Pinpoint the cell where the given text exists, returning its (x, y) midpoint coordinate. 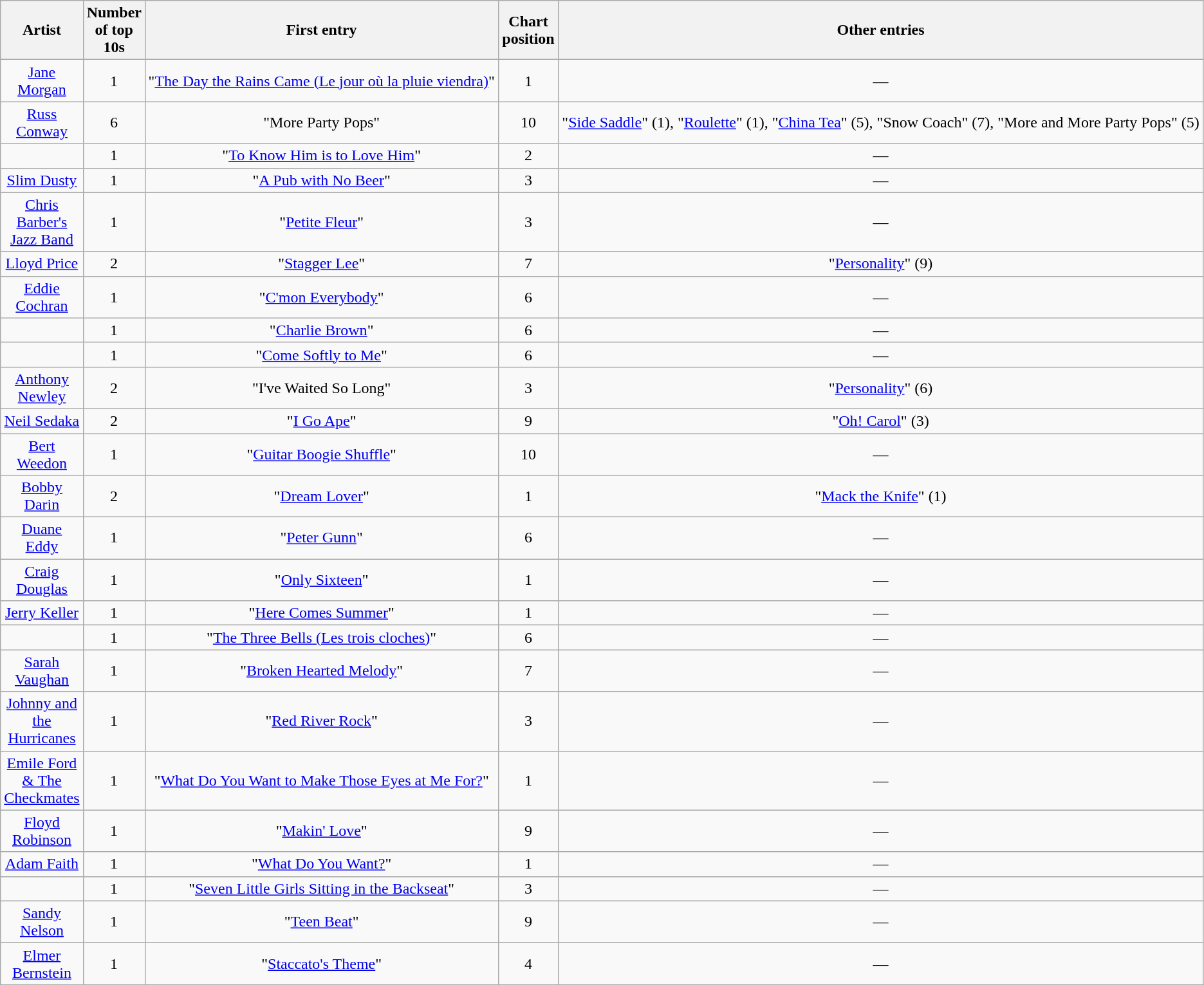
"The Three Bells (Les trois cloches)" (322, 638)
"Broken Hearted Melody" (322, 670)
"C'mon Everybody" (322, 297)
Artist (42, 30)
"What Do You Want to Make Those Eyes at Me For?" (322, 780)
Duane Eddy (42, 538)
Emile Ford & The Checkmates (42, 780)
Bert Weedon (42, 454)
First entry (322, 30)
Sandy Nelson (42, 921)
"Personality" (6) (880, 387)
4 (528, 964)
Eddie Cochran (42, 297)
Elmer Bernstein (42, 964)
Adam Faith (42, 864)
"Charlie Brown" (322, 330)
"I Go Ape" (322, 421)
"What Do You Want?" (322, 864)
"Staccato's Theme" (322, 964)
"Makin' Love" (322, 831)
Jerry Keller (42, 613)
Sarah Vaughan (42, 670)
Jane Morgan (42, 81)
Other entries (880, 30)
"To Know Him is to Love Him" (322, 156)
Johnny and the Hurricanes (42, 721)
Bobby Darin (42, 497)
Floyd Robinson (42, 831)
Chart position (528, 30)
"I've Waited So Long" (322, 387)
"Red River Rock" (322, 721)
"Guitar Boogie Shuffle" (322, 454)
"Dream Lover" (322, 497)
"More Party Pops" (322, 122)
"Only Sixteen" (322, 580)
"Peter Gunn" (322, 538)
Lloyd Price (42, 264)
Craig Douglas (42, 580)
"Come Softly to Me" (322, 354)
"Seven Little Girls Sitting in the Backseat" (322, 888)
"Teen Beat" (322, 921)
Russ Conway (42, 122)
"Side Saddle" (1), "Roulette" (1), "China Tea" (5), "Snow Coach" (7), "More and More Party Pops" (5) (880, 122)
Chris Barber's Jazz Band (42, 222)
Neil Sedaka (42, 421)
Number of top 10s (114, 30)
"Personality" (9) (880, 264)
"Oh! Carol" (3) (880, 421)
"Here Comes Summer" (322, 613)
"Petite Fleur" (322, 222)
"The Day the Rains Came (Le jour où la pluie viendra)" (322, 81)
Anthony Newley (42, 387)
Slim Dusty (42, 180)
"A Pub with No Beer" (322, 180)
"Stagger Lee" (322, 264)
"Mack the Knife" (1) (880, 497)
